Locate the cell with the specified text and output its [x, y] center coordinate. 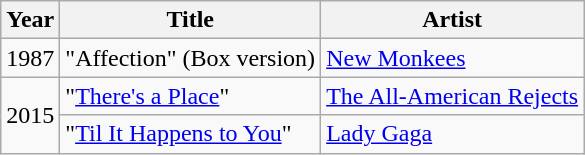
Title [190, 20]
The All-American Rejects [452, 96]
Lady Gaga [452, 134]
Year [30, 20]
2015 [30, 115]
1987 [30, 58]
New Monkees [452, 58]
"Affection" (Box version) [190, 58]
"Til It Happens to You" [190, 134]
Artist [452, 20]
"There's a Place" [190, 96]
